For the text-containing cell, return its midpoint in (x, y) coordinate format. 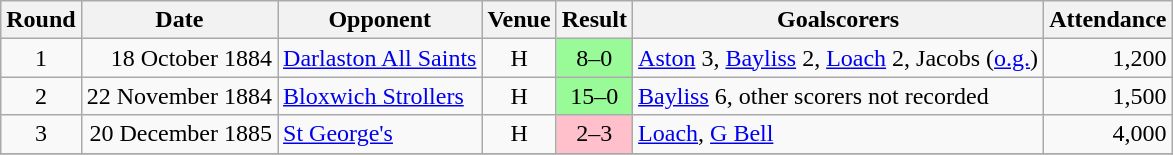
4,000 (1108, 134)
15–0 (594, 96)
Round (41, 20)
Darlaston All Saints (380, 58)
1 (41, 58)
Opponent (380, 20)
3 (41, 134)
2 (41, 96)
Loach, G Bell (838, 134)
St George's (380, 134)
Venue (519, 20)
Attendance (1108, 20)
Bayliss 6, other scorers not recorded (838, 96)
Goalscorers (838, 20)
1,200 (1108, 58)
8–0 (594, 58)
18 October 1884 (179, 58)
1,500 (1108, 96)
20 December 1885 (179, 134)
22 November 1884 (179, 96)
Result (594, 20)
Bloxwich Strollers (380, 96)
Date (179, 20)
Aston 3, Bayliss 2, Loach 2, Jacobs (o.g.) (838, 58)
2–3 (594, 134)
